Provide the (x, y) coordinate of the cell's center where the given text is located.  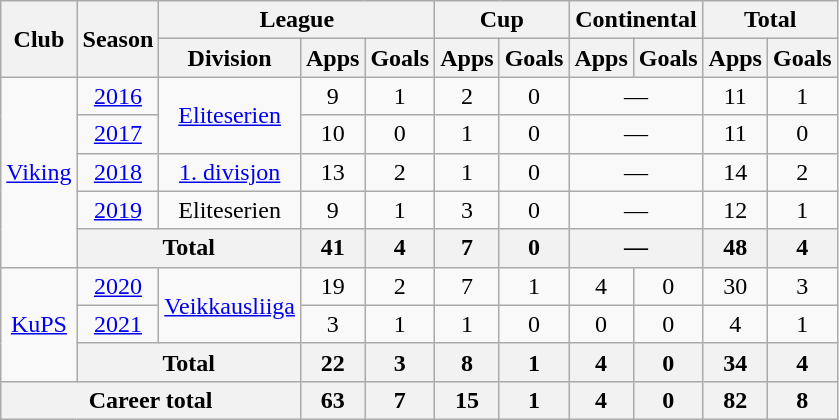
Career total (151, 400)
Club (39, 39)
Veikkausliiga (230, 305)
2020 (118, 286)
48 (735, 248)
41 (332, 248)
KuPS (39, 324)
Season (118, 39)
13 (332, 172)
14 (735, 172)
Division (230, 58)
15 (467, 400)
82 (735, 400)
19 (332, 286)
Continental (636, 20)
2019 (118, 210)
2016 (118, 96)
1. divisjon (230, 172)
10 (332, 134)
2017 (118, 134)
Cup (502, 20)
2018 (118, 172)
63 (332, 400)
22 (332, 362)
12 (735, 210)
League (297, 20)
2021 (118, 324)
34 (735, 362)
Viking (39, 172)
30 (735, 286)
